Provide the [x, y] coordinate of the cell's center where the given text is located.  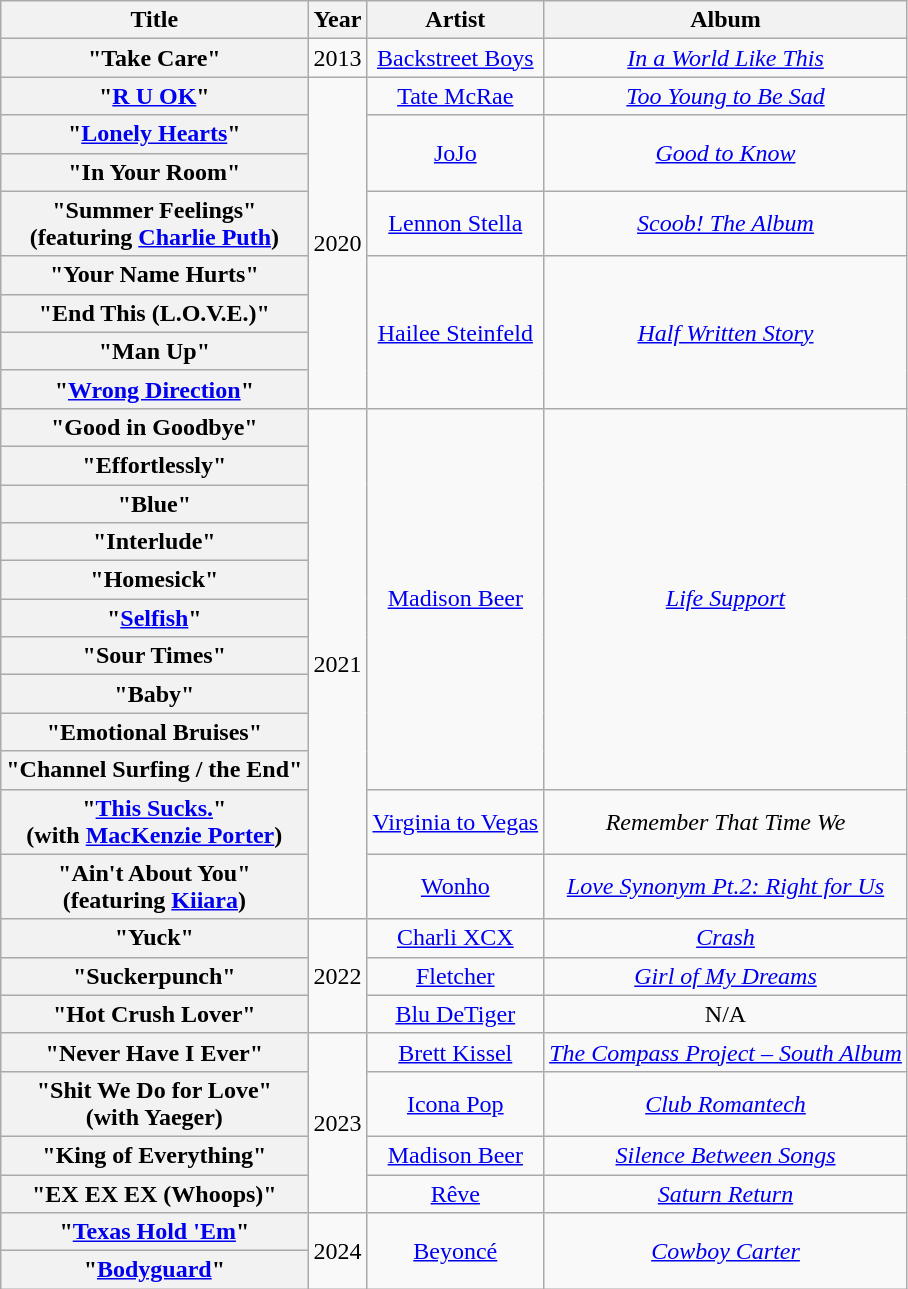
2020 [338, 243]
"Selfish" [154, 618]
2023 [338, 1122]
Life Support [726, 598]
Too Young to Be Sad [726, 96]
Artist [456, 20]
Virginia to Vegas [456, 822]
Backstreet Boys [456, 58]
"Lonely Hearts" [154, 134]
"Summer Feelings"(featuring Charlie Puth) [154, 224]
Album [726, 20]
Good to Know [726, 153]
"EX EX EX (Whoops)" [154, 1193]
"Man Up" [154, 351]
Blu DeTiger [456, 1014]
Silence Between Songs [726, 1155]
Brett Kissel [456, 1052]
"King of Everything" [154, 1155]
"Effortlessly" [154, 465]
2024 [338, 1251]
Charli XCX [456, 938]
"Wrong Direction" [154, 389]
"Hot Crush Lover" [154, 1014]
"Good in Goodbye" [154, 427]
"Shit We Do for Love"(with Yaeger) [154, 1104]
"In Your Room" [154, 172]
"Baby" [154, 694]
In a World Like This [726, 58]
Scoob! The Album [726, 224]
Title [154, 20]
"Blue" [154, 503]
Love Synonym Pt.2: Right for Us [726, 886]
Girl of My Dreams [726, 976]
"Emotional Bruises" [154, 732]
Remember That Time We [726, 822]
"Texas Hold 'Em" [154, 1232]
"Yuck" [154, 938]
"This Sucks."(with MacKenzie Porter) [154, 822]
"Homesick" [154, 580]
Beyoncé [456, 1251]
The Compass Project – South Album [726, 1052]
Icona Pop [456, 1104]
Lennon Stella [456, 224]
"End This (L.O.V.E.)" [154, 313]
"Your Name Hurts" [154, 275]
"Ain't About You"(featuring Kiiara) [154, 886]
"Interlude" [154, 542]
Fletcher [456, 976]
"Bodyguard" [154, 1270]
"Take Care" [154, 58]
"Channel Surfing / the End" [154, 770]
"Never Have I Ever" [154, 1052]
"R U OK" [154, 96]
Crash [726, 938]
"Suckerpunch" [154, 976]
JoJo [456, 153]
Half Written Story [726, 332]
Cowboy Carter [726, 1251]
Wonho [456, 886]
N/A [726, 1014]
"Sour Times" [154, 656]
2022 [338, 976]
Year [338, 20]
2013 [338, 58]
Saturn Return [726, 1193]
2021 [338, 664]
Rêve [456, 1193]
Club Romantech [726, 1104]
Hailee Steinfeld [456, 332]
Tate McRae [456, 96]
